Capture the cell that displays the provided text and extract its (X, Y) central coordinate. 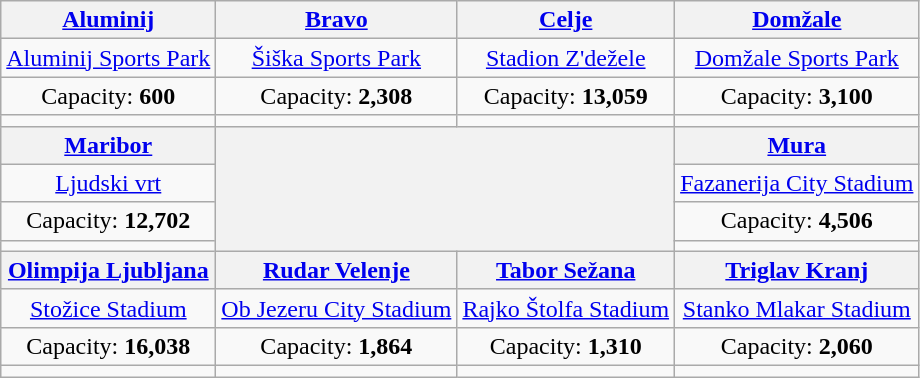
Capacity: 2,060 (797, 346)
Bravo (336, 20)
Šiška Sports Park (336, 58)
Rudar Velenje (336, 270)
Tabor Sežana (566, 270)
Mura (797, 145)
Celje (566, 20)
Capacity: 1,310 (566, 346)
Domžale (797, 20)
Maribor (108, 145)
Rajko Štolfa Stadium (566, 308)
Aluminij (108, 20)
Capacity: 2,308 (336, 96)
Stožice Stadium (108, 308)
Stadion Z'dežele (566, 58)
Capacity: 1,864 (336, 346)
Capacity: 13,059 (566, 96)
Ob Jezeru City Stadium (336, 308)
Capacity: 4,506 (797, 221)
Domžale Sports Park (797, 58)
Stanko Mlakar Stadium (797, 308)
Ljudski vrt (108, 183)
Capacity: 3,100 (797, 96)
Fazanerija City Stadium (797, 183)
Aluminij Sports Park (108, 58)
Olimpija Ljubljana (108, 270)
Capacity: 600 (108, 96)
Capacity: 16,038 (108, 346)
Triglav Kranj (797, 270)
Capacity: 12,702 (108, 221)
